Capture the cell that displays the provided text and extract its [x, y] central coordinate. 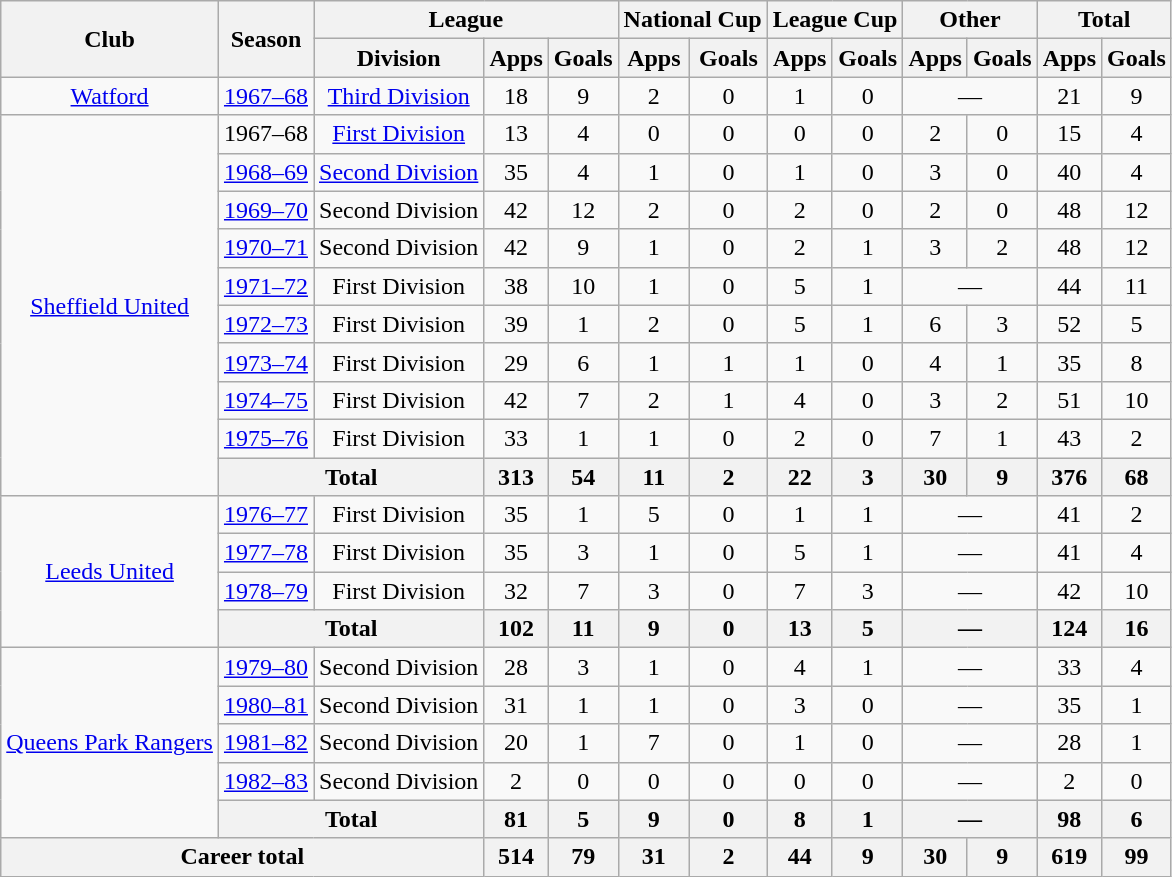
1970–71 [266, 248]
1979–80 [266, 667]
Sheffield United [110, 306]
1972–73 [266, 324]
Other [970, 20]
98 [1069, 819]
Leeds United [110, 572]
1977–78 [266, 553]
99 [1137, 857]
1968–69 [266, 172]
1971–72 [266, 286]
1973–74 [266, 362]
29 [516, 362]
1975–76 [266, 438]
514 [516, 857]
52 [1069, 324]
1981–82 [266, 743]
15 [1069, 134]
38 [516, 286]
124 [1069, 629]
Division [399, 58]
39 [516, 324]
Third Division [399, 96]
20 [516, 743]
Watford [110, 96]
68 [1137, 477]
43 [1069, 438]
League Cup [835, 20]
79 [583, 857]
21 [1069, 96]
1978–79 [266, 591]
40 [1069, 172]
102 [516, 629]
54 [583, 477]
81 [516, 819]
18 [516, 96]
1969–70 [266, 210]
32 [516, 591]
League [466, 20]
1980–81 [266, 705]
313 [516, 477]
Career total [242, 857]
Season [266, 39]
22 [800, 477]
376 [1069, 477]
619 [1069, 857]
National Cup [692, 20]
Queens Park Rangers [110, 743]
51 [1069, 400]
Club [110, 39]
16 [1137, 629]
1976–77 [266, 515]
1974–75 [266, 400]
1982–83 [266, 781]
